Output the [x, y] coordinate of the center of the cell containing the given text.  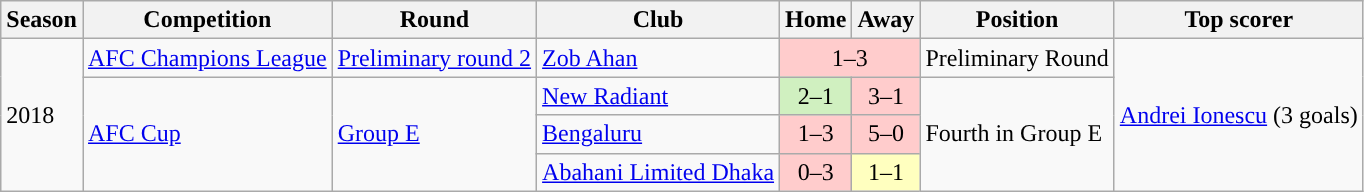
Position [1017, 20]
Top scorer [1238, 20]
3–1 [886, 96]
0–3 [816, 172]
2018 [42, 115]
Zob Ahan [658, 58]
5–0 [886, 134]
Preliminary Round [1017, 58]
Bengaluru [658, 134]
Fourth in Group E [1017, 134]
2–1 [816, 96]
1–1 [886, 172]
Abahani Limited Dhaka [658, 172]
Preliminary round 2 [434, 58]
Home [816, 20]
Group E [434, 134]
AFC Cup [207, 134]
Andrei Ionescu (3 goals) [1238, 115]
Competition [207, 20]
Away [886, 20]
AFC Champions League [207, 58]
New Radiant [658, 96]
Season [42, 20]
Round [434, 20]
Club [658, 20]
